Return the (X, Y) coordinate for the center point of the cell that contains the specified text.  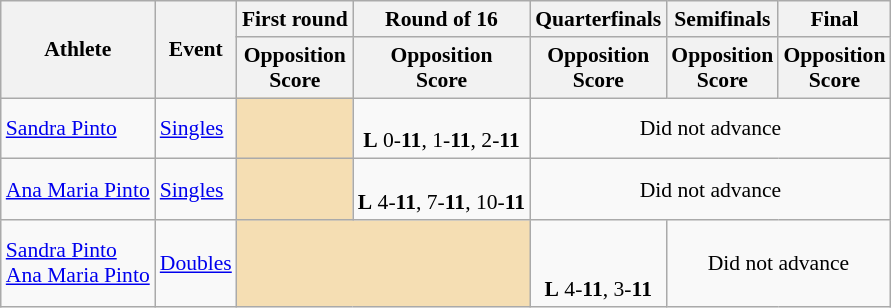
Doubles (196, 264)
Sandra PintoAna Maria Pinto (78, 264)
Athlete (78, 50)
Ana Maria Pinto (78, 190)
L 4-11, 3-11 (598, 264)
Quarterfinals (598, 19)
L 0-11, 1-11, 2-11 (442, 128)
First round (295, 19)
Event (196, 50)
Semifinals (722, 19)
L 4-11, 7-11, 10-11 (442, 190)
Final (834, 19)
Sandra Pinto (78, 128)
Round of 16 (442, 19)
